Find where the given text appears and provide that cell's center as [x, y] coordinate. 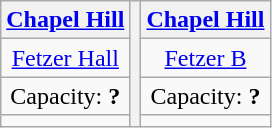
Fetzer Hall [66, 58]
Fetzer B [206, 58]
